Locate the cell with the specified text and output its [x, y] center coordinate. 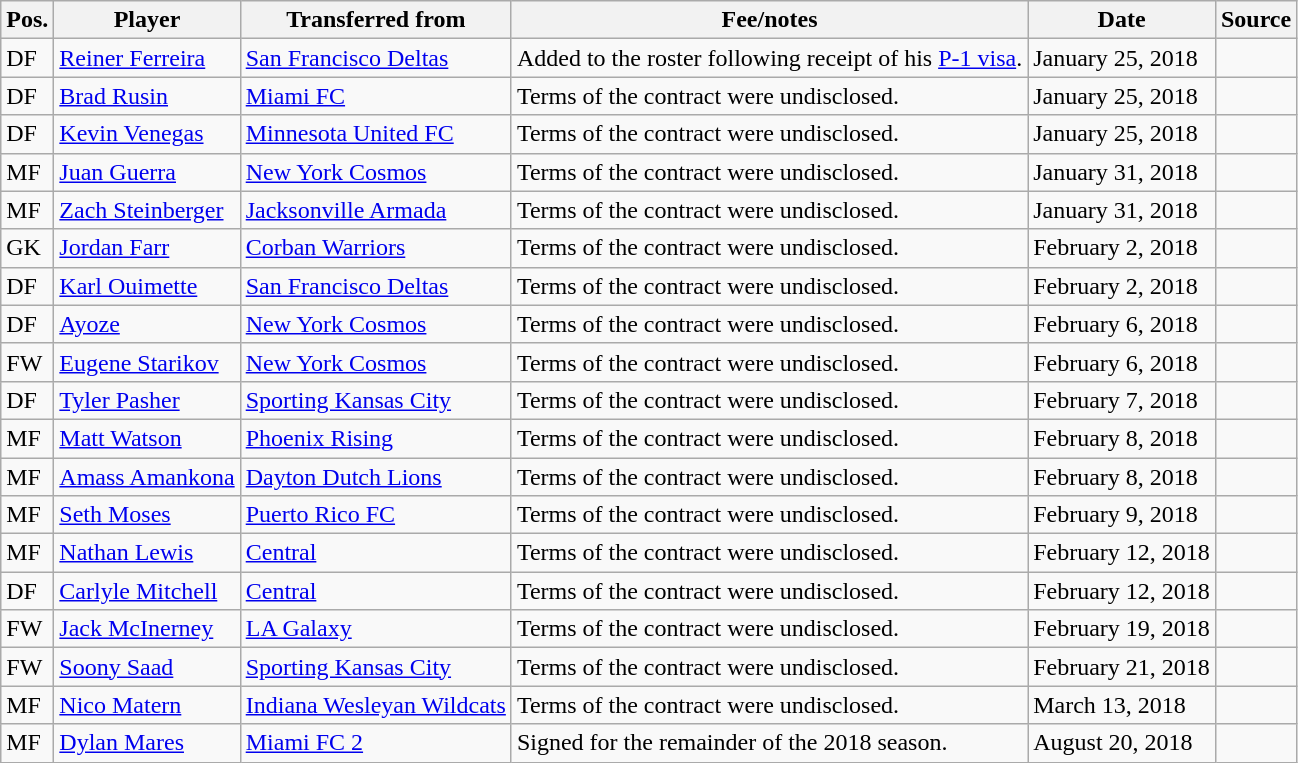
Carlyle Mitchell [147, 591]
Soony Saad [147, 667]
Ayoze [147, 324]
Minnesota United FC [376, 134]
Source [1256, 20]
August 20, 2018 [1122, 743]
Amass Amankona [147, 477]
Pos. [28, 20]
February 9, 2018 [1122, 515]
Kevin Venegas [147, 134]
Fee/notes [769, 20]
Eugene Starikov [147, 362]
Miami FC 2 [376, 743]
Corban Warriors [376, 248]
Dylan Mares [147, 743]
Jacksonville Armada [376, 210]
Zach Steinberger [147, 210]
Date [1122, 20]
Brad Rusin [147, 96]
Juan Guerra [147, 172]
Jordan Farr [147, 248]
LA Galaxy [376, 629]
Karl Ouimette [147, 286]
GK [28, 248]
Seth Moses [147, 515]
Matt Watson [147, 438]
Indiana Wesleyan Wildcats [376, 705]
February 19, 2018 [1122, 629]
Miami FC [376, 96]
Added to the roster following receipt of his P-1 visa. [769, 58]
February 7, 2018 [1122, 400]
Jack McInerney [147, 629]
Signed for the remainder of the 2018 season. [769, 743]
Nico Matern [147, 705]
Player [147, 20]
Dayton Dutch Lions [376, 477]
Tyler Pasher [147, 400]
Reiner Ferreira [147, 58]
March 13, 2018 [1122, 705]
Transferred from [376, 20]
Phoenix Rising [376, 438]
Puerto Rico FC [376, 515]
Nathan Lewis [147, 553]
February 21, 2018 [1122, 667]
